Determine the [X, Y] coordinate at the center of the cell enclosing the given text.  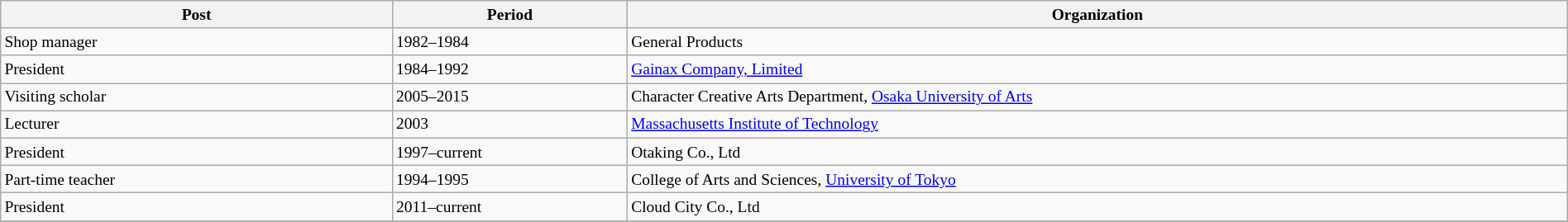
Cloud City Co., Ltd [1098, 206]
Shop manager [197, 41]
2011–current [509, 206]
Lecturer [197, 124]
2003 [509, 124]
Massachusetts Institute of Technology [1098, 124]
Visiting scholar [197, 97]
1997–current [509, 152]
Post [197, 15]
Period [509, 15]
1982–1984 [509, 41]
General Products [1098, 41]
Gainax Company, Limited [1098, 69]
Part‐time teacher [197, 178]
Organization [1098, 15]
1984–1992 [509, 69]
College of Arts and Sciences, University of Tokyo [1098, 178]
Otaking Co., Ltd [1098, 152]
Character Creative Arts Department, Osaka University of Arts [1098, 97]
2005–2015 [509, 97]
1994–1995 [509, 178]
